Detect which cell encompasses the target text, then output its [X, Y] center coordinate. 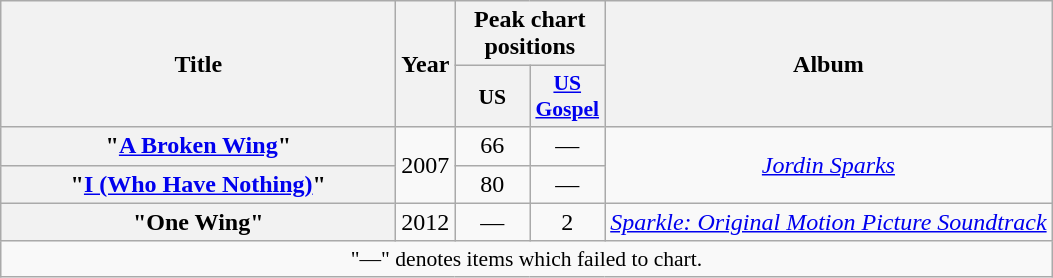
"—" denotes items which failed to chart. [526, 259]
"A Broken Wing" [198, 146]
"One Wing" [198, 222]
Album [828, 64]
Peak chart positions [530, 34]
"I (Who Have Nothing)" [198, 184]
Title [198, 64]
2012 [426, 222]
2007 [426, 165]
Jordin Sparks [828, 165]
Sparkle: Original Motion Picture Soundtrack [828, 222]
US [492, 96]
2 [568, 222]
Year [426, 64]
80 [492, 184]
USGospel [568, 96]
66 [492, 146]
